Pinpoint the cell where the given text exists, returning its (x, y) midpoint coordinate. 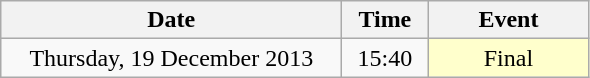
15:40 (385, 58)
Event (508, 20)
Thursday, 19 December 2013 (172, 58)
Date (172, 20)
Time (385, 20)
Final (508, 58)
